For the text-containing cell, return its midpoint in (x, y) coordinate format. 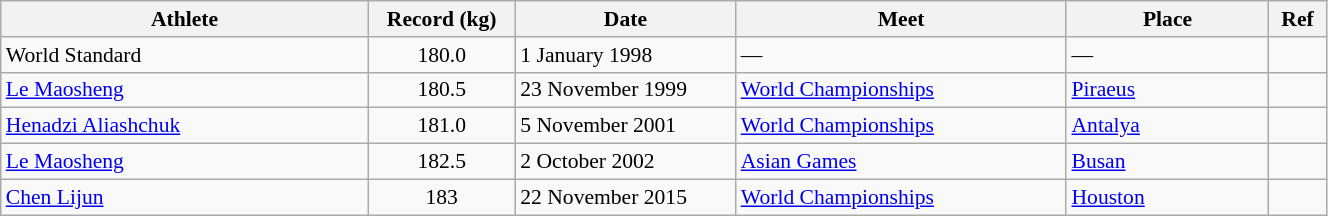
Antalya (1167, 126)
Houston (1167, 197)
World Standard (184, 55)
Henadzi Aliashchuk (184, 126)
Asian Games (902, 162)
2 October 2002 (625, 162)
5 November 2001 (625, 126)
Piraeus (1167, 90)
Athlete (184, 19)
180.0 (442, 55)
181.0 (442, 126)
Meet (902, 19)
182.5 (442, 162)
Chen Lijun (184, 197)
Place (1167, 19)
Ref (1298, 19)
180.5 (442, 90)
22 November 2015 (625, 197)
Date (625, 19)
1 January 1998 (625, 55)
23 November 1999 (625, 90)
183 (442, 197)
Busan (1167, 162)
Record (kg) (442, 19)
